Find where the given text appears and provide that cell's center as [x, y] coordinate. 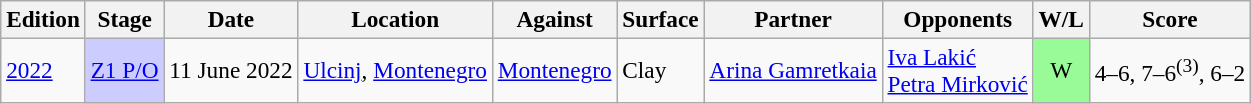
W [1061, 70]
Z1 P/O [124, 70]
Surface [660, 19]
Montenegro [554, 70]
Opponents [958, 19]
Partner [793, 19]
Edition [44, 19]
Score [1170, 19]
Date [231, 19]
Ulcinj, Montenegro [395, 70]
W/L [1061, 19]
2022 [44, 70]
Arina Gamretkaia [793, 70]
11 June 2022 [231, 70]
Against [554, 19]
Iva Lakić Petra Mirković [958, 70]
Stage [124, 19]
Clay [660, 70]
Location [395, 19]
4–6, 7–6(3), 6–2 [1170, 70]
